Output the [x, y] coordinate of the center of the cell containing the given text.  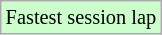
Fastest session lap [81, 17]
